Determine the [X, Y] coordinate at the center of the cell enclosing the given text.  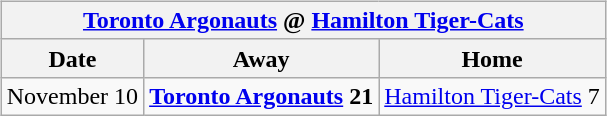
Toronto Argonauts @ Hamilton Tiger-Cats [303, 20]
Hamilton Tiger-Cats 7 [492, 96]
Home [492, 58]
Toronto Argonauts 21 [262, 96]
Away [262, 58]
November 10 [72, 96]
Date [72, 58]
